Scan for the cell matching the given text and deliver its [X, Y] coordinate at center. 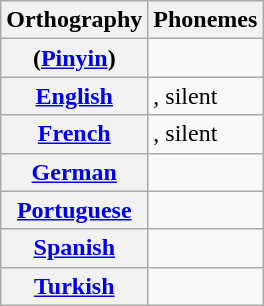
English [74, 96]
Portuguese [74, 210]
Orthography [74, 20]
German [74, 172]
French [74, 134]
(Pinyin) [74, 58]
Turkish [74, 286]
Spanish [74, 248]
Phonemes [206, 20]
